From the cell containing the given text, extract its center point as [x, y] coordinate. 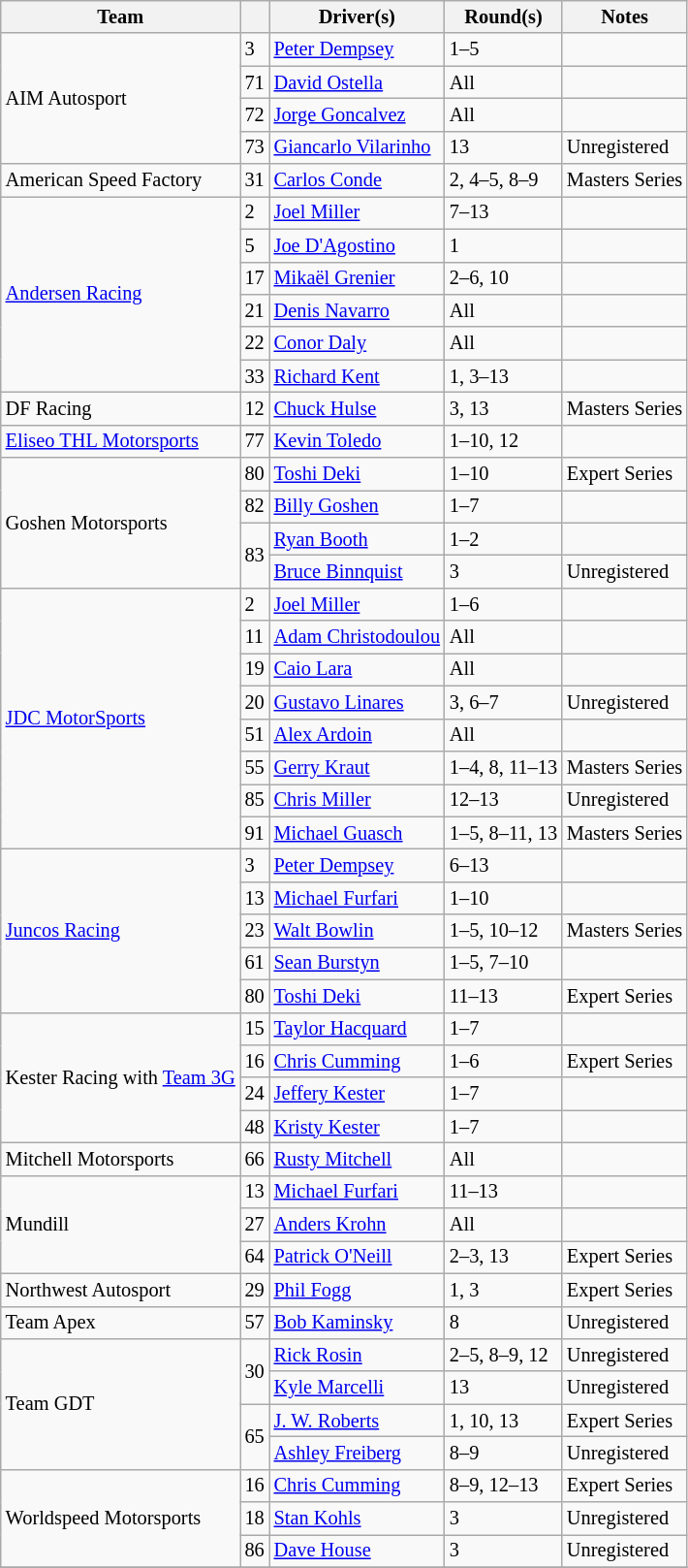
Round(s) [504, 16]
Phil Fogg [357, 1290]
86 [255, 1551]
73 [255, 147]
1, 3 [504, 1290]
22 [255, 343]
Anders Krohn [357, 1225]
1–2 [504, 539]
David Ostella [357, 82]
Chris Miller [357, 800]
18 [255, 1519]
Carlos Conde [357, 180]
51 [255, 735]
66 [255, 1159]
31 [255, 180]
American Speed Factory [120, 180]
64 [255, 1257]
Kevin Toledo [357, 441]
17 [255, 278]
23 [255, 931]
71 [255, 82]
Team Apex [120, 1323]
83 [255, 555]
Mundill [120, 1224]
15 [255, 1029]
77 [255, 441]
5 [255, 245]
55 [255, 767]
Caio Lara [357, 669]
Bruce Binnquist [357, 571]
Ryan Booth [357, 539]
Gerry Kraut [357, 767]
Ashley Freiberg [357, 1453]
DF Racing [120, 408]
Walt Bowlin [357, 931]
Stan Kohls [357, 1519]
Rick Rosin [357, 1355]
2, 4–5, 8–9 [504, 180]
AIM Autosport [120, 99]
Chuck Hulse [357, 408]
Conor Daly [357, 343]
Jeffery Kester [357, 1094]
Notes [624, 16]
JDC MotorSports [120, 718]
J. W. Roberts [357, 1421]
8–9, 12–13 [504, 1486]
Jorge Goncalvez [357, 114]
85 [255, 800]
33 [255, 376]
3, 13 [504, 408]
48 [255, 1127]
Northwest Autosport [120, 1290]
Juncos Racing [120, 930]
61 [255, 963]
Kristy Kester [357, 1127]
7–13 [504, 212]
Joe D'Agostino [357, 245]
Denis Navarro [357, 310]
2–5, 8–9, 12 [504, 1355]
Andersen Racing [120, 294]
Patrick O'Neill [357, 1257]
19 [255, 669]
72 [255, 114]
12 [255, 408]
Worldspeed Motorsports [120, 1519]
6–13 [504, 865]
Alex Ardoin [357, 735]
1–5, 10–12 [504, 931]
1 [504, 245]
Adam Christodoulou [357, 637]
Kester Racing with Team 3G [120, 1078]
Team GDT [120, 1404]
Taylor Hacquard [357, 1029]
2–6, 10 [504, 278]
3, 6–7 [504, 702]
1–5 [504, 49]
1, 10, 13 [504, 1421]
Gustavo Linares [357, 702]
Bob Kaminsky [357, 1323]
57 [255, 1323]
1–10, 12 [504, 441]
Sean Burstyn [357, 963]
24 [255, 1094]
11 [255, 637]
65 [255, 1437]
1–5, 7–10 [504, 963]
Rusty Mitchell [357, 1159]
Kyle Marcelli [357, 1388]
Mikaël Grenier [357, 278]
Billy Goshen [357, 506]
82 [255, 506]
12–13 [504, 800]
2–3, 13 [504, 1257]
Goshen Motorsports [120, 524]
30 [255, 1371]
1–4, 8, 11–13 [504, 767]
Team [120, 16]
91 [255, 833]
Eliseo THL Motorsports [120, 441]
1, 3–13 [504, 376]
21 [255, 310]
1–5, 8–11, 13 [504, 833]
27 [255, 1225]
Giancarlo Vilarinho [357, 147]
Mitchell Motorsports [120, 1159]
20 [255, 702]
Richard Kent [357, 376]
29 [255, 1290]
Driver(s) [357, 16]
8–9 [504, 1453]
8 [504, 1323]
Dave House [357, 1551]
Michael Guasch [357, 833]
